Provide the (X, Y) coordinate of the cell's center where the given text is located.  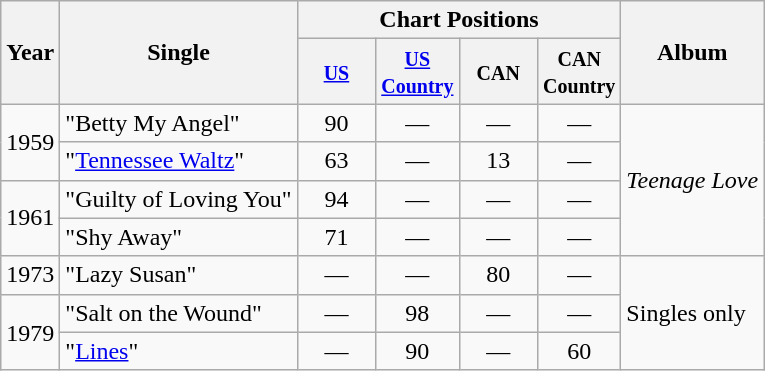
71 (336, 237)
US Country (418, 72)
Year (30, 52)
Teenage Love (692, 180)
1959 (30, 142)
"Shy Away" (178, 237)
"Lines" (178, 351)
98 (418, 313)
CAN Country (580, 72)
"Guilty of Loving You" (178, 199)
Album (692, 52)
"Betty My Angel" (178, 123)
13 (498, 161)
1973 (30, 275)
1961 (30, 218)
"Lazy Susan" (178, 275)
Single (178, 52)
Chart Positions (459, 20)
"Tennessee Waltz" (178, 161)
63 (336, 161)
60 (580, 351)
Singles only (692, 313)
"Salt on the Wound" (178, 313)
CAN (498, 72)
US (336, 72)
1979 (30, 332)
94 (336, 199)
80 (498, 275)
